From the cell containing the given text, extract its center point as [x, y] coordinate. 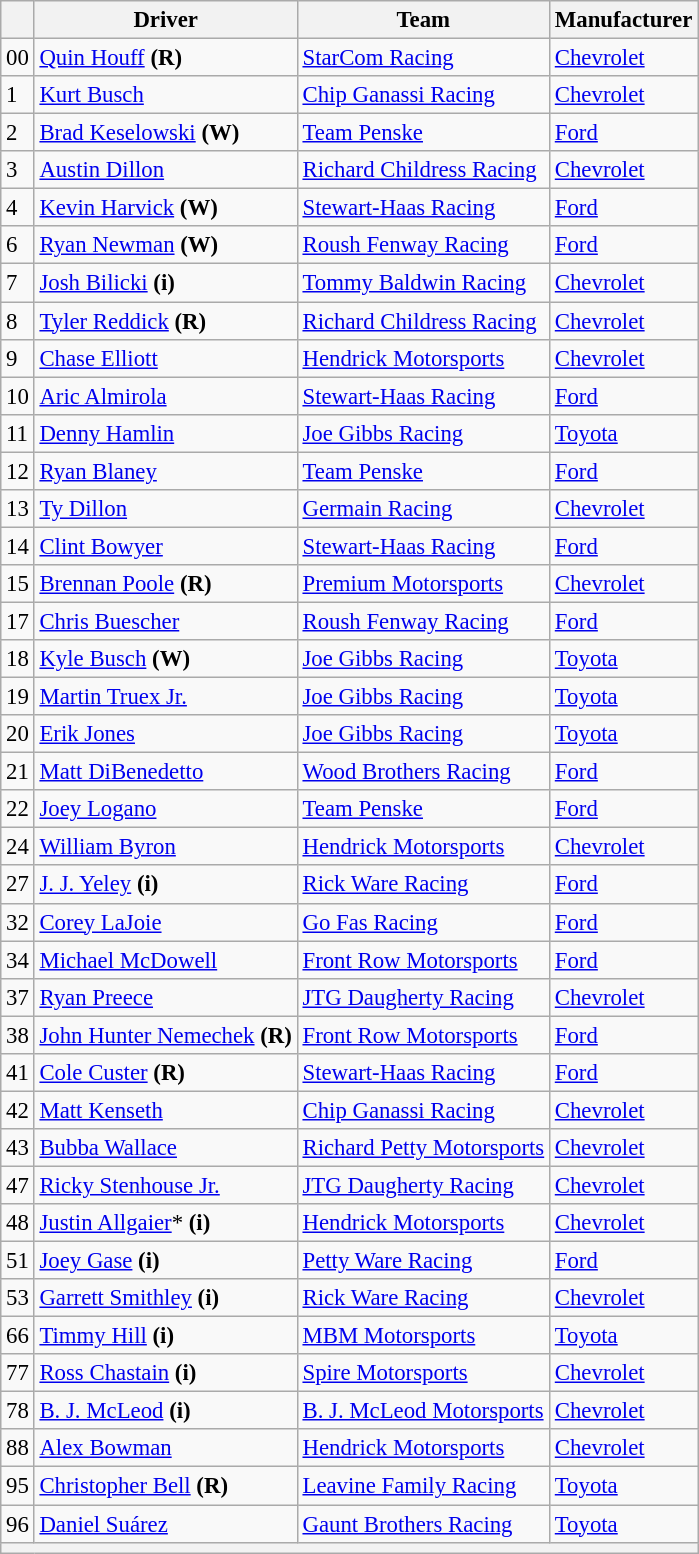
Bubba Wallace [166, 1148]
StarCom Racing [423, 58]
Chris Buescher [166, 621]
47 [18, 1185]
Matt DiBenedetto [166, 772]
MBM Motorsports [423, 1336]
Richard Petty Motorsports [423, 1148]
6 [18, 245]
Ricky Stenhouse Jr. [166, 1185]
Tommy Baldwin Racing [423, 283]
Manufacturer [623, 20]
Kurt Busch [166, 95]
66 [18, 1336]
Gaunt Brothers Racing [423, 1524]
Team [423, 20]
38 [18, 1035]
48 [18, 1223]
Josh Bilicki (i) [166, 283]
Christopher Bell (R) [166, 1486]
Matt Kenseth [166, 1110]
Cole Custer (R) [166, 1073]
00 [18, 58]
Leavine Family Racing [423, 1486]
77 [18, 1373]
14 [18, 546]
12 [18, 471]
3 [18, 170]
Ryan Blaney [166, 471]
9 [18, 358]
51 [18, 1261]
Spire Motorsports [423, 1373]
Go Fas Racing [423, 922]
95 [18, 1486]
Clint Bowyer [166, 546]
Ryan Preece [166, 997]
4 [18, 208]
11 [18, 433]
22 [18, 809]
8 [18, 321]
32 [18, 922]
1 [18, 95]
Austin Dillon [166, 170]
88 [18, 1449]
Daniel Suárez [166, 1524]
Alex Bowman [166, 1449]
42 [18, 1110]
Denny Hamlin [166, 433]
Kyle Busch (W) [166, 659]
Martin Truex Jr. [166, 697]
2 [18, 133]
Brennan Poole (R) [166, 584]
Garrett Smithley (i) [166, 1298]
J. J. Yeley (i) [166, 885]
43 [18, 1148]
96 [18, 1524]
20 [18, 734]
Ty Dillon [166, 509]
41 [18, 1073]
Driver [166, 20]
37 [18, 997]
17 [18, 621]
Ryan Newman (W) [166, 245]
Erik Jones [166, 734]
34 [18, 960]
Michael McDowell [166, 960]
10 [18, 396]
7 [18, 283]
78 [18, 1411]
Ross Chastain (i) [166, 1373]
27 [18, 885]
B. J. McLeod Motorsports [423, 1411]
Kevin Harvick (W) [166, 208]
Justin Allgaier* (i) [166, 1223]
Quin Houff (R) [166, 58]
Joey Gase (i) [166, 1261]
18 [18, 659]
Brad Keselowski (W) [166, 133]
William Byron [166, 847]
15 [18, 584]
Germain Racing [423, 509]
B. J. McLeod (i) [166, 1411]
Tyler Reddick (R) [166, 321]
Timmy Hill (i) [166, 1336]
Corey LaJoie [166, 922]
Wood Brothers Racing [423, 772]
John Hunter Nemechek (R) [166, 1035]
53 [18, 1298]
21 [18, 772]
24 [18, 847]
Petty Ware Racing [423, 1261]
Chase Elliott [166, 358]
Aric Almirola [166, 396]
13 [18, 509]
19 [18, 697]
Joey Logano [166, 809]
Premium Motorsports [423, 584]
